Pinpoint the cell where the given text exists, returning its [x, y] midpoint coordinate. 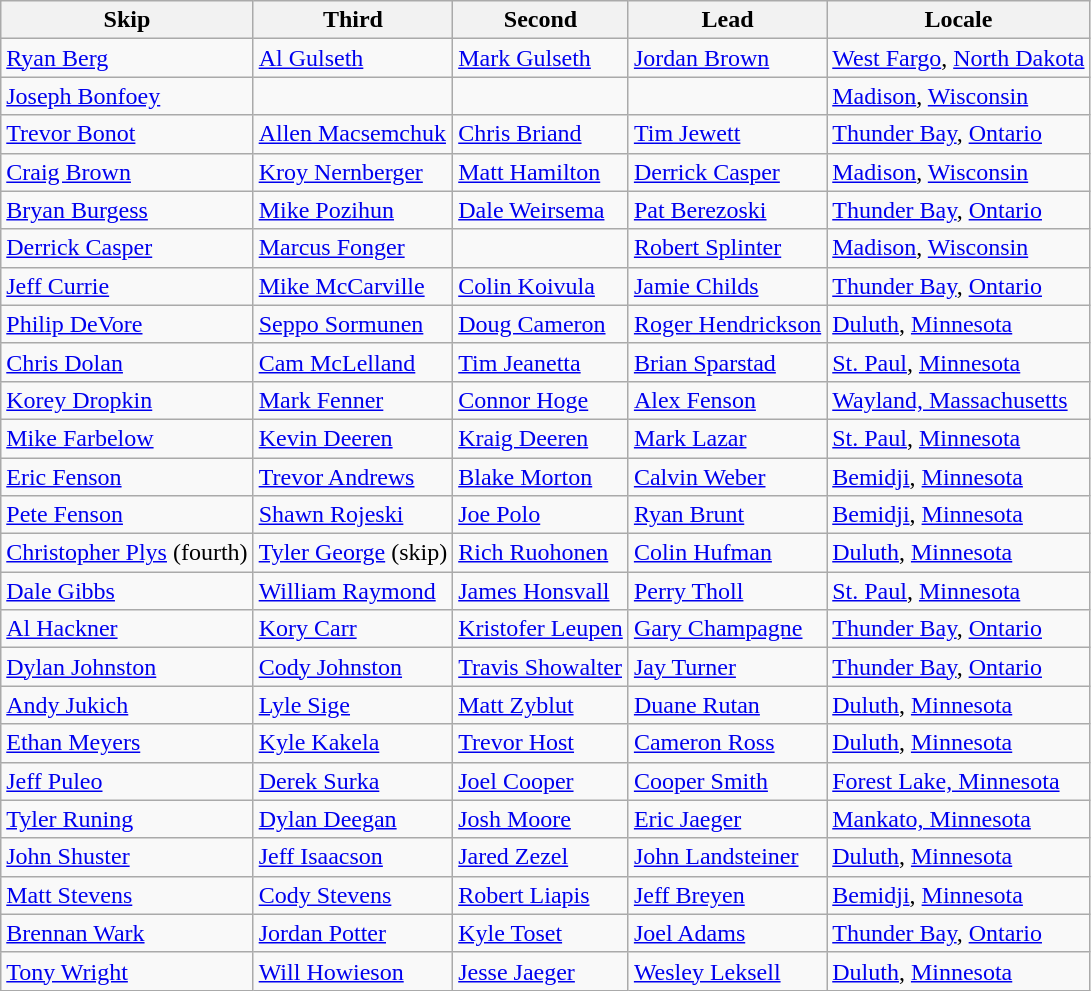
Philip DeVore [127, 324]
Kroy Nernberger [353, 172]
Dylan Johnston [127, 667]
Pete Fenson [127, 515]
Eric Fenson [127, 477]
Joe Polo [541, 515]
Jeff Breyen [727, 895]
Jeff Isaacson [353, 857]
Seppo Sormunen [353, 324]
Matt Zyblut [541, 705]
Trevor Bonot [127, 134]
Chris Briand [541, 134]
West Fargo, North Dakota [958, 58]
Will Howieson [353, 971]
Dale Gibbs [127, 591]
Cody Stevens [353, 895]
Bryan Burgess [127, 210]
Brian Sparstad [727, 362]
Rich Ruohonen [541, 553]
Colin Koivula [541, 286]
Trevor Andrews [353, 477]
Perry Tholl [727, 591]
Connor Hoge [541, 400]
Colin Hufman [727, 553]
Dale Weirsema [541, 210]
Eric Jaeger [727, 819]
Dylan Deegan [353, 819]
Allen Macsemchuk [353, 134]
Gary Champagne [727, 629]
Ethan Meyers [127, 743]
Marcus Fonger [353, 248]
Tyler George (skip) [353, 553]
Matt Hamilton [541, 172]
Craig Brown [127, 172]
Jordan Brown [727, 58]
Blake Morton [541, 477]
Jeff Puleo [127, 781]
Andy Jukich [127, 705]
Korey Dropkin [127, 400]
Jamie Childs [727, 286]
Wayland, Massachusetts [958, 400]
Robert Splinter [727, 248]
Joseph Bonfoey [127, 96]
Cam McLelland [353, 362]
Doug Cameron [541, 324]
Trevor Host [541, 743]
Joel Adams [727, 933]
Ryan Berg [127, 58]
John Landsteiner [727, 857]
Kyle Kakela [353, 743]
Christopher Plys (fourth) [127, 553]
James Honsvall [541, 591]
Lead [727, 20]
Locale [958, 20]
Cameron Ross [727, 743]
Mike Pozihun [353, 210]
Kraig Deeren [541, 438]
Jay Turner [727, 667]
Jared Zezel [541, 857]
Duane Rutan [727, 705]
Roger Hendrickson [727, 324]
Kevin Deeren [353, 438]
Wesley Leksell [727, 971]
Kyle Toset [541, 933]
Third [353, 20]
Second [541, 20]
Cody Johnston [353, 667]
Shawn Rojeski [353, 515]
Jesse Jaeger [541, 971]
Tyler Runing [127, 819]
Skip [127, 20]
Lyle Sige [353, 705]
Cooper Smith [727, 781]
John Shuster [127, 857]
Mark Fenner [353, 400]
Calvin Weber [727, 477]
Joel Cooper [541, 781]
Tony Wright [127, 971]
Derek Surka [353, 781]
Tim Jeanetta [541, 362]
Pat Berezoski [727, 210]
Ryan Brunt [727, 515]
Mike McCarville [353, 286]
Mankato, Minnesota [958, 819]
Matt Stevens [127, 895]
Robert Liapis [541, 895]
Jeff Currie [127, 286]
Forest Lake, Minnesota [958, 781]
Alex Fenson [727, 400]
Kory Carr [353, 629]
Al Gulseth [353, 58]
Mark Gulseth [541, 58]
Jordan Potter [353, 933]
Josh Moore [541, 819]
Brennan Wark [127, 933]
Tim Jewett [727, 134]
Kristofer Leupen [541, 629]
Al Hackner [127, 629]
Chris Dolan [127, 362]
Travis Showalter [541, 667]
William Raymond [353, 591]
Mike Farbelow [127, 438]
Mark Lazar [727, 438]
